Scan for the cell matching the given text and deliver its (x, y) coordinate at center. 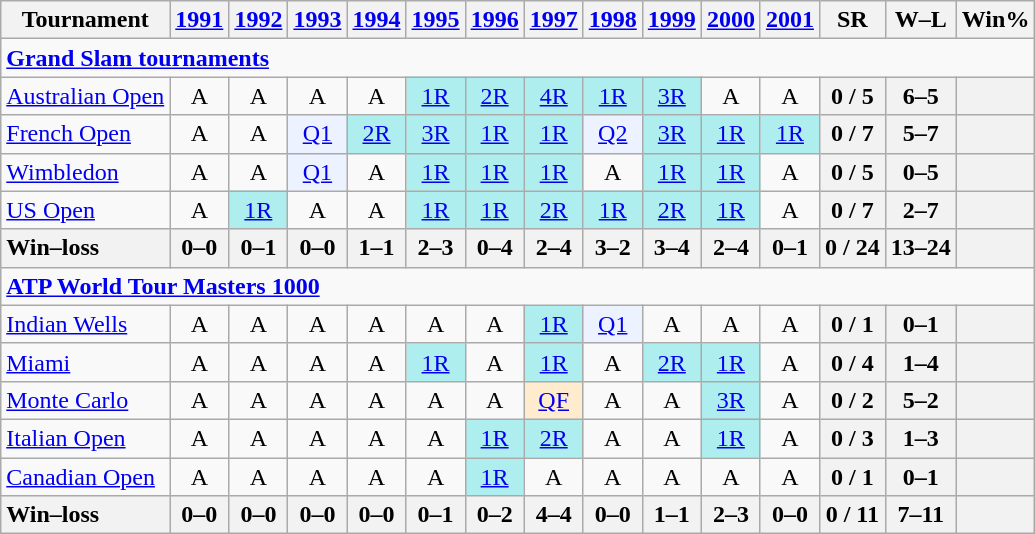
1994 (376, 20)
0–5 (920, 172)
5–2 (920, 400)
1993 (318, 20)
Wimbledon (86, 172)
Australian Open (86, 96)
French Open (86, 134)
3–4 (672, 248)
Indian Wells (86, 324)
5–7 (920, 134)
0 / 2 (852, 400)
Miami (86, 362)
1997 (554, 20)
13–24 (920, 248)
QF (554, 400)
0 / 24 (852, 248)
0 / 3 (852, 438)
Q2 (612, 134)
4R (554, 96)
1–4 (920, 362)
W–L (920, 20)
ATP World Tour Masters 1000 (518, 286)
Tournament (86, 20)
1996 (494, 20)
1995 (436, 20)
0 / 11 (852, 515)
2000 (730, 20)
Monte Carlo (86, 400)
4–4 (554, 515)
2001 (790, 20)
SR (852, 20)
2–7 (920, 210)
Canadian Open (86, 477)
1998 (612, 20)
US Open (86, 210)
0–2 (494, 515)
3–2 (612, 248)
6–5 (920, 96)
1992 (258, 20)
Grand Slam tournaments (518, 58)
1991 (200, 20)
1999 (672, 20)
1–3 (920, 438)
7–11 (920, 515)
0–4 (494, 248)
Italian Open (86, 438)
Win% (996, 20)
0 / 4 (852, 362)
